Return [X, Y] of the center of cell containing provided text 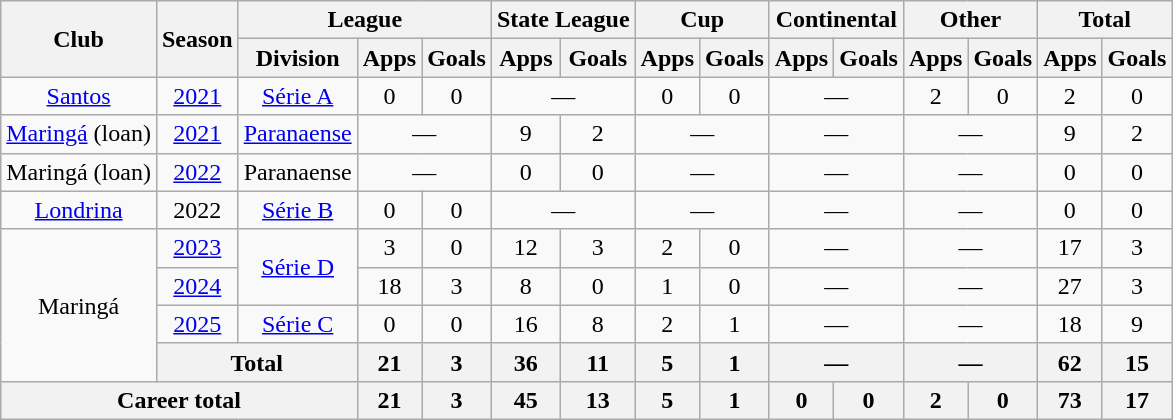
73 [1070, 400]
12 [526, 248]
State League [563, 20]
Série B [298, 210]
Season [197, 39]
Série C [298, 324]
Club [79, 39]
Other [970, 20]
15 [1137, 362]
62 [1070, 362]
Division [298, 58]
Maringá [79, 305]
2024 [197, 286]
Londrina [79, 210]
16 [526, 324]
13 [598, 400]
2023 [197, 248]
Série D [298, 267]
36 [526, 362]
11 [598, 362]
Continental [836, 20]
Série A [298, 96]
Career total [179, 400]
2025 [197, 324]
Cup [702, 20]
League [364, 20]
Santos [79, 96]
45 [526, 400]
27 [1070, 286]
